For the text-containing cell, return its midpoint in [X, Y] coordinate format. 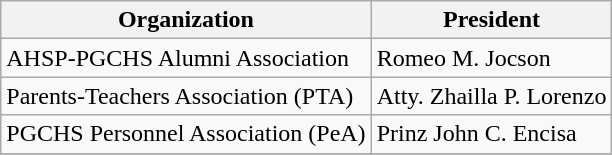
Atty. Zhailla P. Lorenzo [492, 96]
Romeo M. Jocson [492, 58]
Prinz John C. Encisa [492, 134]
Parents-Teachers Association (PTA) [186, 96]
PGCHS Personnel Association (PeA) [186, 134]
Organization [186, 20]
President [492, 20]
AHSP-PGCHS Alumni Association [186, 58]
